From the cell containing the given text, extract its center point as (X, Y) coordinate. 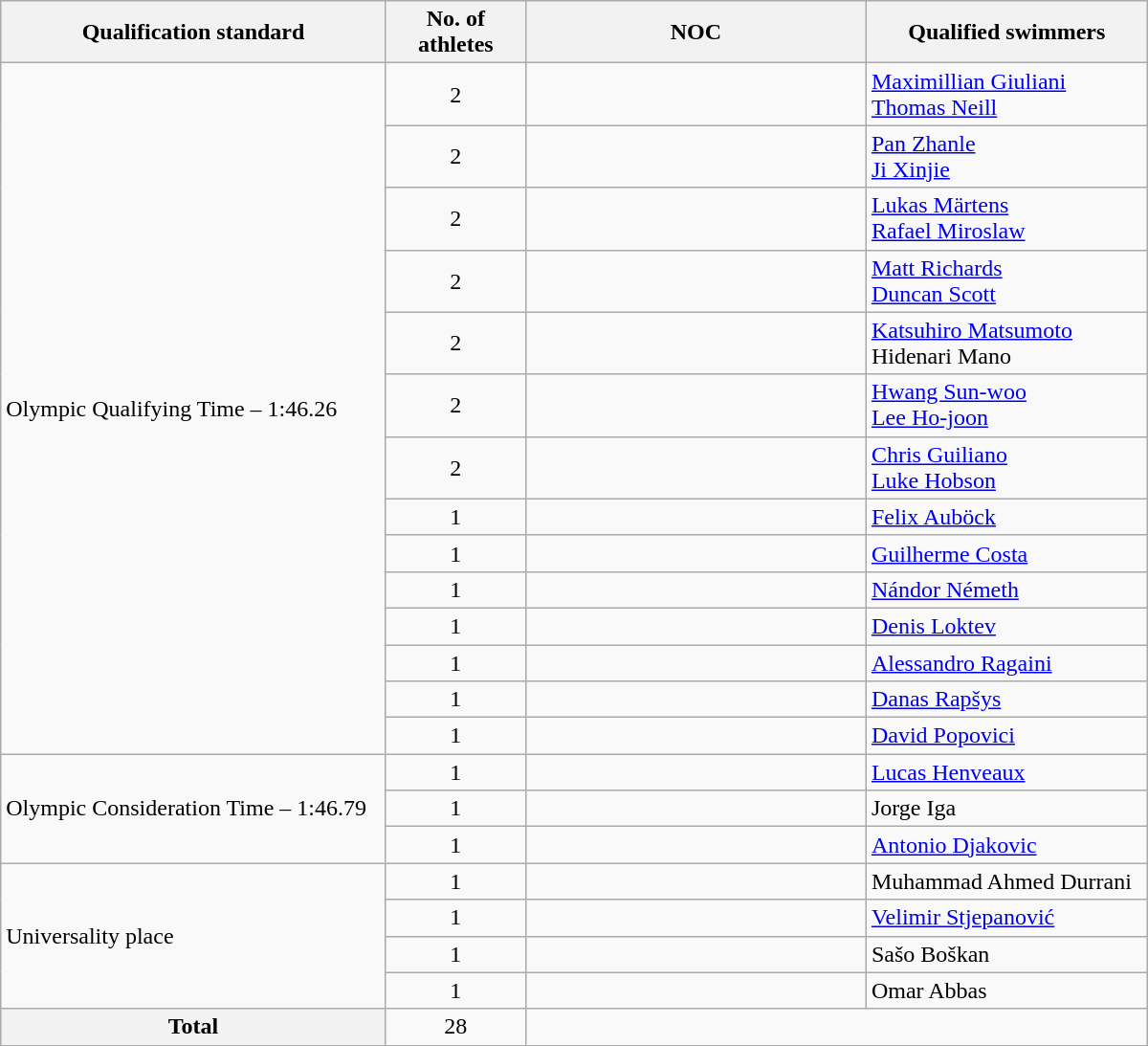
Danas Rapšys (1006, 700)
Hwang Sun-wooLee Ho-joon (1006, 406)
NOC (695, 33)
Felix Auböck (1006, 517)
Chris GuilianoLuke Hobson (1006, 467)
Guilherme Costa (1006, 553)
No. of athletes (455, 33)
Maximillian GiulianiThomas Neill (1006, 94)
Universality place (193, 936)
Antonio Djakovic (1006, 845)
Lukas MärtensRafael Miroslaw (1006, 218)
Katsuhiro MatsumotoHidenari Mano (1006, 343)
Total (193, 1027)
Sašo Boškan (1006, 954)
Muhammad Ahmed Durrani (1006, 881)
Matt RichardsDuncan Scott (1006, 281)
David Popovici (1006, 736)
Pan ZhanleJi Xinjie (1006, 157)
Qualification standard (193, 33)
28 (455, 1027)
Alessandro Ragaini (1006, 663)
Nándor Németh (1006, 590)
Olympic Qualifying Time – 1:46.26 (193, 409)
Jorge Iga (1006, 809)
Omar Abbas (1006, 990)
Denis Loktev (1006, 626)
Lucas Henveaux (1006, 772)
Olympic Consideration Time – 1:46.79 (193, 809)
Qualified swimmers (1006, 33)
Velimir Stjepanović (1006, 918)
